Pinpoint the cell where the given text exists, returning its (X, Y) midpoint coordinate. 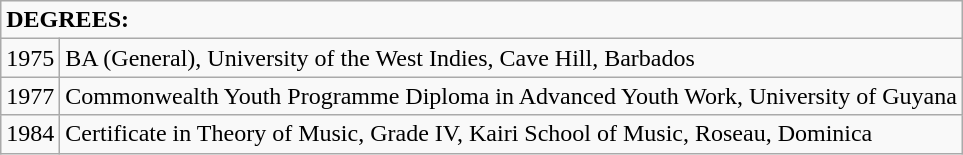
1975 (30, 58)
1977 (30, 96)
Certificate in Theory of Music, Grade IV, Kairi School of Music, Roseau, Dominica (512, 134)
Commonwealth Youth Programme Diploma in Advanced Youth Work, University of Guyana (512, 96)
1984 (30, 134)
DEGREES: (482, 20)
BA (General), University of the West Indies, Cave Hill, Barbados (512, 58)
